Find where the given text appears and provide that cell's center as [X, Y] coordinate. 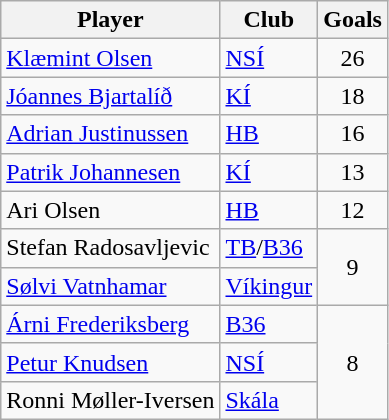
Víkingur [269, 286]
TB/B36 [269, 248]
16 [353, 134]
Player [110, 20]
Árni Frederiksberg [110, 324]
Patrik Johannesen [110, 172]
12 [353, 210]
Petur Knudsen [110, 362]
Ari Olsen [110, 210]
Ronni Møller-Iversen [110, 400]
26 [353, 58]
B36 [269, 324]
Club [269, 20]
Skála [269, 400]
Klæmint Olsen [110, 58]
13 [353, 172]
Stefan Radosavljevic [110, 248]
Adrian Justinussen [110, 134]
8 [353, 362]
9 [353, 267]
Jóannes Bjartalíð [110, 96]
Sølvi Vatnhamar [110, 286]
18 [353, 96]
Goals [353, 20]
